Pinpoint the cell where the given text exists, returning its [x, y] midpoint coordinate. 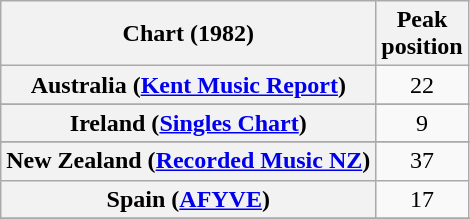
New Zealand (Recorded Music NZ) [188, 161]
17 [422, 199]
37 [422, 161]
Spain (AFYVE) [188, 199]
Chart (1982) [188, 34]
22 [422, 85]
Australia (Kent Music Report) [188, 85]
Peakposition [422, 34]
9 [422, 123]
Ireland (Singles Chart) [188, 123]
